Provide the (X, Y) coordinate of the cell's center where the given text is located.  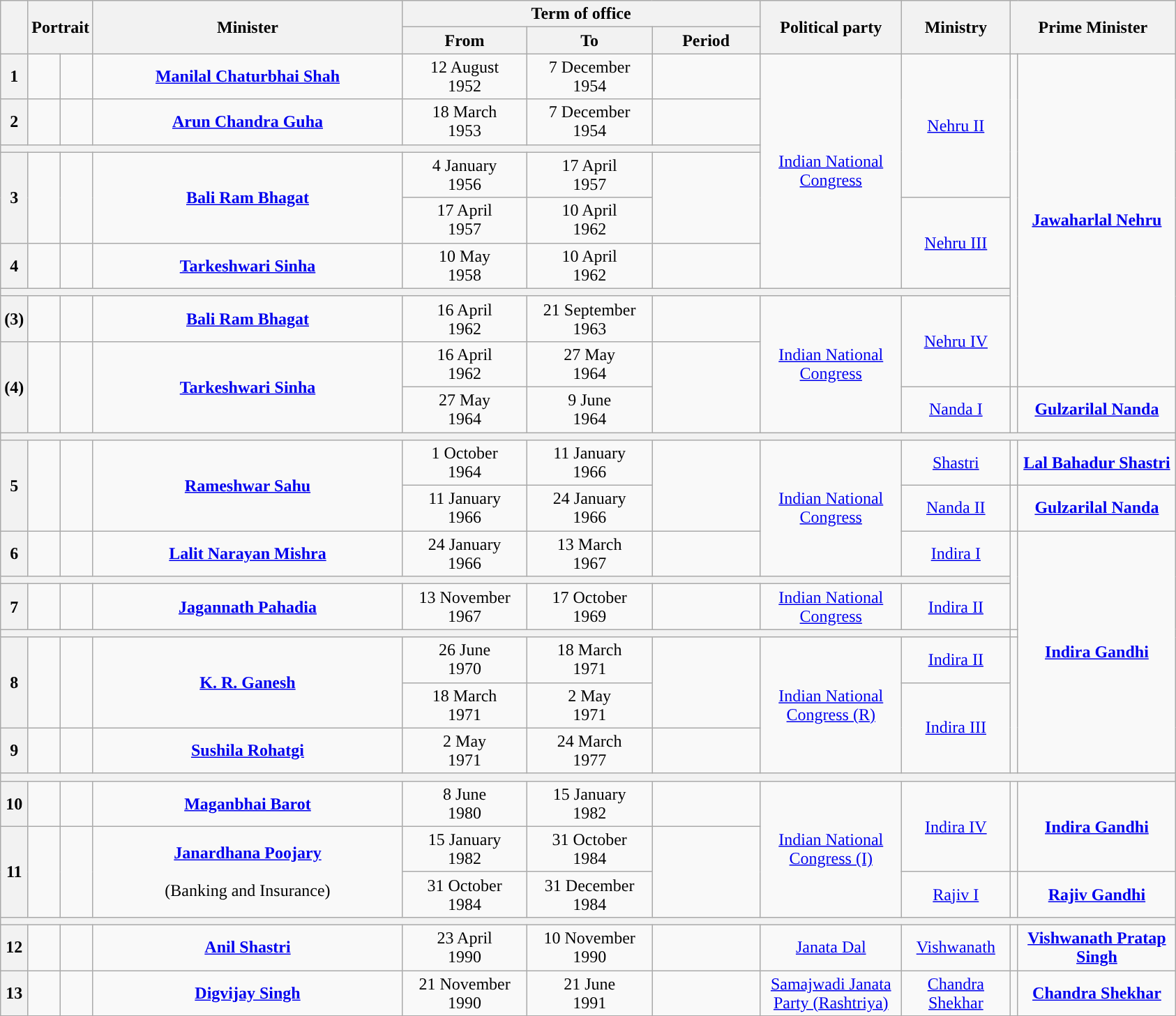
Nehru IV (956, 341)
Rajiv I (956, 895)
7 (14, 607)
Digvijay Singh (247, 992)
Nanda II (956, 508)
9 (14, 751)
From (465, 40)
Indian National Congress (I) (831, 849)
To (590, 40)
Maganbhai Barot (247, 804)
Janata Dal (831, 948)
3 (14, 197)
21 June1991 (590, 992)
Minister (247, 27)
(3) (14, 318)
Samajwadi Janata Party (Rashtriya) (831, 992)
Term of office (582, 14)
18 March1953 (465, 121)
Indira I (956, 554)
21 November1990 (465, 992)
4 (14, 265)
Arun Chandra Guha (247, 121)
Manilal Chaturbhai Shah (247, 77)
10 May1958 (465, 265)
Lalit Narayan Mishra (247, 554)
6 (14, 554)
26 June1970 (465, 660)
Indian National Congress (R) (831, 705)
13 March1967 (590, 554)
Lal Bahadur Shastri (1096, 463)
1 October1964 (465, 463)
Ministry (956, 27)
10 November1990 (590, 948)
Indira III (956, 728)
2 (14, 121)
Vishwanath Pratap Singh (1096, 948)
Sushila Rohatgi (247, 751)
Political party (831, 27)
31 December1984 (590, 895)
1 (14, 77)
Indira IV (956, 826)
5 (14, 486)
11 (14, 872)
17 October1969 (590, 607)
Janardhana Poojary(Banking and Insurance) (247, 872)
Period (706, 40)
Portrait (61, 27)
4 January1956 (465, 174)
Anil Shastri (247, 948)
21 September1963 (590, 318)
Nanda I (956, 409)
13 (14, 992)
Nehru II (956, 126)
10 (14, 804)
24 March1977 (590, 751)
(4) (14, 387)
Jagannath Pahadia (247, 607)
8 June1980 (465, 804)
Shastri (956, 463)
13 November1967 (465, 607)
Nehru III (956, 243)
Vishwanath (956, 948)
8 (14, 682)
K. R. Ganesh (247, 682)
12 (14, 948)
Rameshwar Sahu (247, 486)
12 August1952 (465, 77)
Rajiv Gandhi (1096, 895)
23 April1990 (465, 948)
Prime Minister (1093, 27)
9 June1964 (590, 409)
Jawaharlal Nehru (1096, 221)
